From the cell containing the given text, extract its center point as (x, y) coordinate. 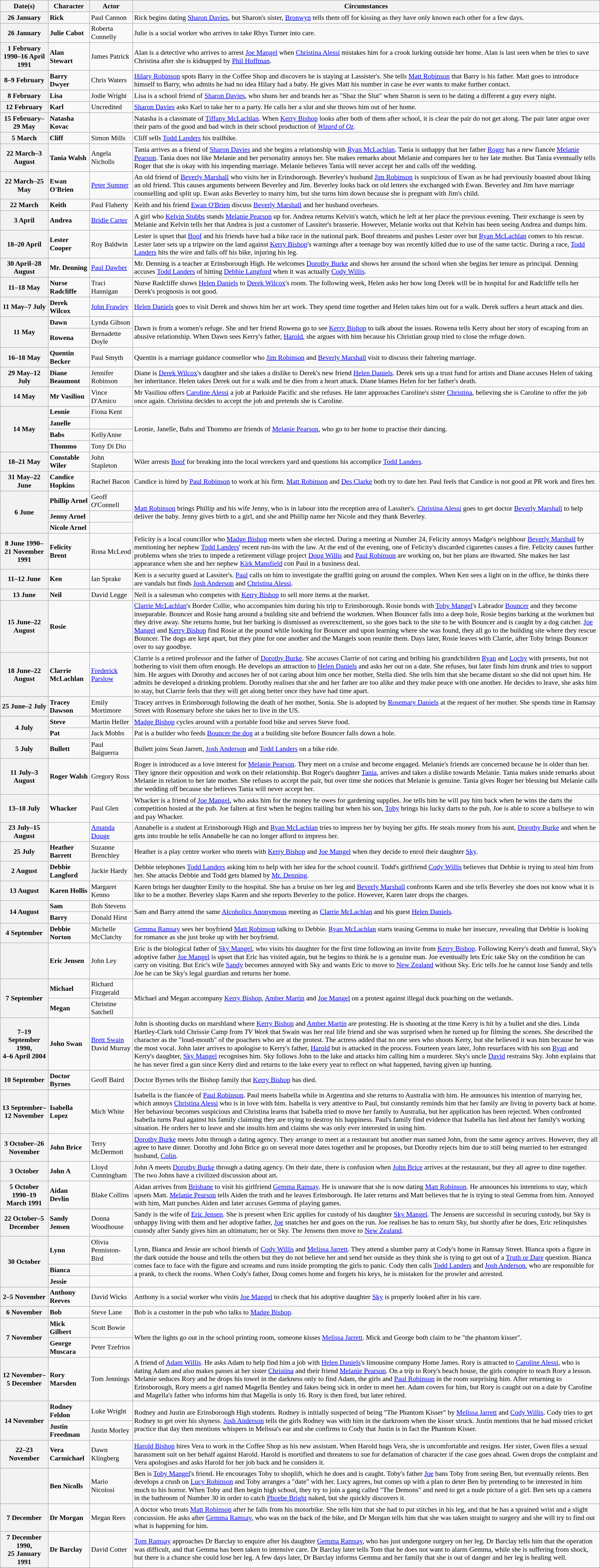
5 October 1990–19 March 1991 (24, 1195)
Heather Barrett (68, 852)
Megan Rees (111, 1518)
Mr Vasiliou (68, 396)
Amanda Douge (111, 832)
12 February (24, 107)
Karl (68, 107)
Lynda Gibson (111, 322)
Jackie Hardy (111, 871)
Anthony is a social worker who visits Joe Mangel to check that his adoptive daughter Sky is properly looked after in his care. (366, 1297)
Vera Carmichael (68, 1454)
Keith and his friend Ewan O'Brien discuss Beverly Marshall and her husband overhears. (366, 205)
Pat is a builder who feeds Bouncer the dog at a building site before Bouncer falls down a hole. (366, 733)
Geoff Baird (111, 1080)
10 September (24, 1080)
7 December 1990,25 January 1991 (24, 1550)
Paul Baiguerra (111, 749)
Gregory Ross (111, 777)
30 October (24, 1262)
5 July (24, 749)
Olivia Penniston-Bird (111, 1250)
Tom Jennings (111, 1379)
Barry Dwyer (68, 80)
Jodie Wright (111, 96)
22–23 November (24, 1454)
22 March (24, 205)
Ian Sprake (111, 579)
11 May–7 July (24, 307)
Anthony Reeves (68, 1297)
14 November (24, 1421)
Emily Mortimore (111, 706)
Bob (68, 1313)
Debbie Norton (68, 933)
John Frawley (111, 307)
Actor (111, 6)
Character (68, 6)
Martin Heller (111, 722)
Steve (68, 722)
Debbie Langford (68, 871)
Date(s) (24, 6)
4 July (24, 727)
James Patrick (111, 57)
Jenny Arnel (68, 516)
6 November (24, 1313)
Pat (68, 733)
Roberta Connelly (111, 33)
3 April (24, 220)
Rick begins dating Sharon Davies, but Sharon's sister, Bronwyn tells them off for kissing as they have only known each other for a few days. (366, 18)
Dr Barclay (68, 1550)
15 February–29 May (24, 123)
8–9 February (24, 80)
Donald Hirst (111, 918)
Cliff (68, 138)
Michael (68, 989)
Doctor Byrnes tells the Bishop family that Kerry Bishop has died. (366, 1080)
Thommo (68, 446)
Bianca (68, 1270)
Diane Beaumont (68, 377)
David Wicks (111, 1297)
Bullett (68, 749)
Richard Fitzgerald (111, 989)
Jessie (68, 1281)
Quentin Becker (68, 357)
Terry McDermott (111, 1148)
Peter Sumner (111, 186)
KellyAnne (111, 435)
Angela Nicholls (111, 158)
Sandy Jensen (68, 1223)
Dr Morgan (68, 1518)
22 March–25 May (24, 186)
15 June–22 August (24, 626)
Roy Baldwin (111, 244)
13–18 July (24, 809)
David Cotter (111, 1550)
Tony Di Dio (111, 446)
Brett SwainDavid Murray (111, 1044)
Rick (68, 18)
Jennifer Robinson (111, 377)
Uncredited (111, 107)
John Swan (68, 1044)
Mr. Denning (68, 268)
18–20 April (24, 244)
Nicole Arnel (68, 528)
Frederick Parslow (111, 675)
John Brice (68, 1148)
John Stapleton (111, 462)
Bob Stevens (111, 906)
14 August (24, 912)
29 May–12 July (24, 377)
Ewan O'Brien (68, 186)
Constable Wiler (68, 462)
7 September (24, 998)
Janelle (68, 424)
Clarrie McLachlan (68, 675)
Rosie (68, 626)
Phillip Arnel (68, 501)
13 September–12 November (24, 1112)
Lisa (68, 96)
22 March–3 August (24, 158)
23 July–15 August (24, 832)
Paul Glen (111, 809)
Sharon Davies asks Karl to take her to a party. He calls her a slut and she throws him out of her home. (366, 107)
Rory Marsden (68, 1379)
Isabella Lopez (68, 1112)
7 December (24, 1518)
Ben Nicolls (68, 1486)
John Ley (111, 961)
Leonie, Janelle, Babs and Thommo are friends of Melanie Pearson, who go to her home to practise their dancing. (366, 429)
13 June (24, 595)
2–5 November (24, 1297)
Paul Dawber (111, 268)
Chris Waters (111, 80)
Paul Cannon (111, 18)
Wiler arrests Boof for breaking into the local wreckers yard and questions his accomplice Todd Landers. (366, 462)
Aidan Devlin (68, 1195)
2 August (24, 871)
Mario Nicolosi (111, 1486)
Alan Stewart (68, 57)
John A (68, 1171)
25 July (24, 852)
Dawn (68, 322)
Bridie Carter (111, 220)
Suzanne Brenchley (111, 852)
Megan (68, 1008)
30 April–28 August (24, 268)
Heather is a play centre worker who meets with Kerry Bishop and Joe Mangel when they decide to enrol their daughter Sky. (366, 852)
7–19 September 1990,4–6 April 2004 (24, 1044)
11 July–3 August (24, 777)
Eric Jensen (68, 961)
6 June (24, 512)
Rachel Bacon (111, 481)
Derek Wilcox (68, 307)
5 March (24, 138)
Julie Cabot (68, 33)
Fiona Kent (111, 412)
18 June–22 August (24, 675)
Candice Hopkins (68, 481)
Keith (68, 205)
Bernadette Doyle (111, 338)
Mich White (111, 1112)
Roger Walsh (68, 777)
Luke Wright (111, 1411)
Cliff sells Todd Landers his trailbike. (366, 138)
Doctor Byrnes (68, 1080)
Natasha Kovac (68, 123)
Barry (68, 918)
Michelle McClatchy (111, 933)
Geoff O'Connell (111, 501)
Quentin is a marriage guidance counsellor who Jim Robinson and Beverly Marshall visit to discuss their faltering marriage. (366, 357)
Steve Lane (111, 1313)
Sam (68, 906)
Jack Mobbs (111, 733)
11 May (24, 332)
8 February (24, 96)
Dawn Klingberg (111, 1454)
David Legge (111, 595)
31 May–22 June (24, 481)
Tania Walsh (68, 158)
Nurse Radcliffe (68, 287)
Karen Hollis (68, 891)
Blake Collins (111, 1195)
Sam and Barry attend the same Alcoholics Anonymous meeting as Clarrie McLachlan and his guest Helen Daniels. (366, 912)
Peter Tzefrios (111, 1347)
Circumstances (366, 6)
Neil (68, 595)
Traci Hannigan (111, 287)
Neil is a salesman who competes with Kerry Bishop to sell more items at the market. (366, 595)
Bob is a customer in the pub who talks to Madge Bishop. (366, 1313)
Lynn (68, 1250)
Madge Bishop cycles around with a portable food bike and serves Steve food. (366, 722)
16–18 May (24, 357)
Rona McLeod (111, 552)
13 August (24, 891)
Margaret Kenno (111, 891)
When the lights go out in the school printing room, someone kisses Melissa Jarrett. Mick and George both claim to be "the phantom kisser". (366, 1338)
George Muscara (68, 1347)
25 June–2 July (24, 706)
Andrea (68, 220)
4 September (24, 933)
Julie is a social worker who arrives to take Rhys Turner into care. (366, 33)
Justin Freedman (68, 1430)
Christine Satchell (111, 1008)
Leonie (68, 412)
12 November–5 December (24, 1379)
Rodney Feldon (68, 1411)
Lester Cooper (68, 244)
Babs (68, 435)
Felicity Brent (68, 552)
3 October (24, 1171)
11–12 June (24, 579)
Paul Smyth (111, 357)
Vince D'Amico (111, 396)
Lloyd Cunningham (111, 1171)
Simon Mills (111, 138)
3 October–26 November (24, 1148)
Bullett joins Sean Jarrett, Josh Anderson and Todd Landers on a bike ride. (366, 749)
11–18 May (24, 287)
Rowena (68, 338)
18–21 May (24, 462)
22 October–5 December (24, 1223)
Tracey Dawson (68, 706)
Michael and Megan accompany Kerry Bishop, Amber Martin and Joe Mangel on a protest against illegal duck poaching on the wetlands. (366, 998)
8 June 1990–21 November 1991 (24, 552)
Paul Flaherty (111, 205)
7 November (24, 1338)
Scott Bowie (111, 1328)
Mick Gilbert (68, 1328)
Justin Morley (111, 1430)
Ken (68, 579)
Whacker (68, 809)
1 February 1990–16 April 1991 (24, 57)
Donna Woodhouse (111, 1223)
